Determine the (x, y) coordinate at the center of the cell enclosing the given text.  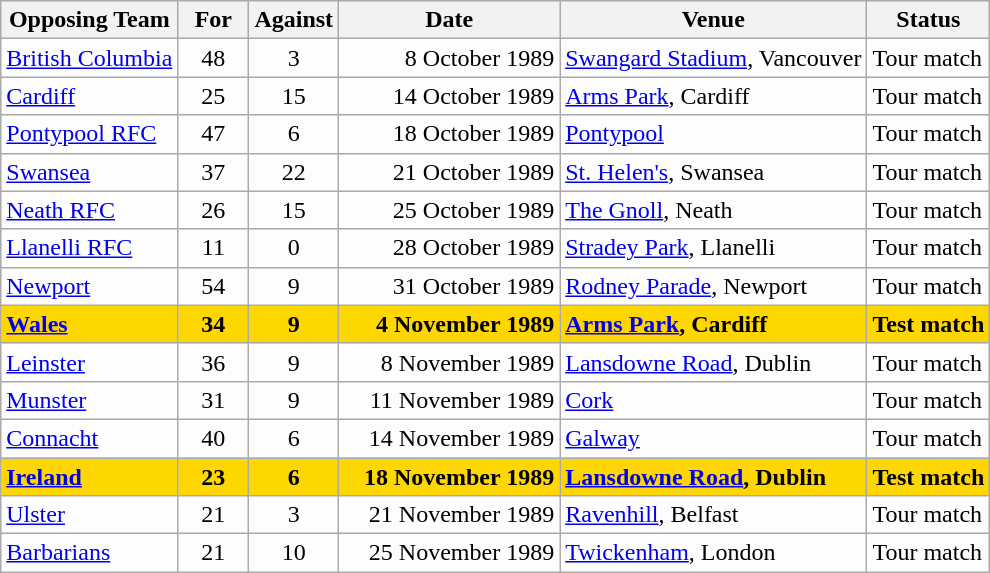
21 November 1989 (450, 515)
Pontypool (714, 134)
Rodney Parade, Newport (714, 286)
Cork (714, 400)
Connacht (90, 438)
21 October 1989 (450, 172)
25 October 1989 (450, 210)
40 (214, 438)
31 (214, 400)
Llanelli RFC (90, 248)
Twickenham, London (714, 553)
31 October 1989 (450, 286)
14 November 1989 (450, 438)
4 November 1989 (450, 324)
54 (214, 286)
Ireland (90, 477)
Against (294, 20)
Neath RFC (90, 210)
18 November 1989 (450, 477)
10 (294, 553)
0 (294, 248)
48 (214, 58)
Barbarians (90, 553)
11 (214, 248)
Leinster (90, 362)
Newport (90, 286)
37 (214, 172)
26 (214, 210)
Swangard Stadium, Vancouver (714, 58)
47 (214, 134)
St. Helen's, Swansea (714, 172)
For (214, 20)
Wales (90, 324)
36 (214, 362)
28 October 1989 (450, 248)
8 October 1989 (450, 58)
25 November 1989 (450, 553)
14 October 1989 (450, 96)
Date (450, 20)
25 (214, 96)
Galway (714, 438)
22 (294, 172)
34 (214, 324)
Venue (714, 20)
Opposing Team (90, 20)
Swansea (90, 172)
11 November 1989 (450, 400)
Stradey Park, Llanelli (714, 248)
Status (928, 20)
Munster (90, 400)
Ravenhill, Belfast (714, 515)
British Columbia (90, 58)
The Gnoll, Neath (714, 210)
8 November 1989 (450, 362)
23 (214, 477)
Ulster (90, 515)
Cardiff (90, 96)
Pontypool RFC (90, 134)
18 October 1989 (450, 134)
